For the text-containing cell, return its midpoint in (X, Y) coordinate format. 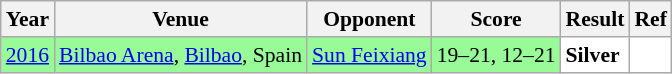
Bilbao Arena, Bilbao, Spain (180, 55)
Year (28, 19)
Silver (596, 55)
Venue (180, 19)
Score (496, 19)
Opponent (370, 19)
Ref (650, 19)
19–21, 12–21 (496, 55)
Result (596, 19)
2016 (28, 55)
Sun Feixiang (370, 55)
